Identify which cell holds the provided text, then report its [x, y] central coordinate. 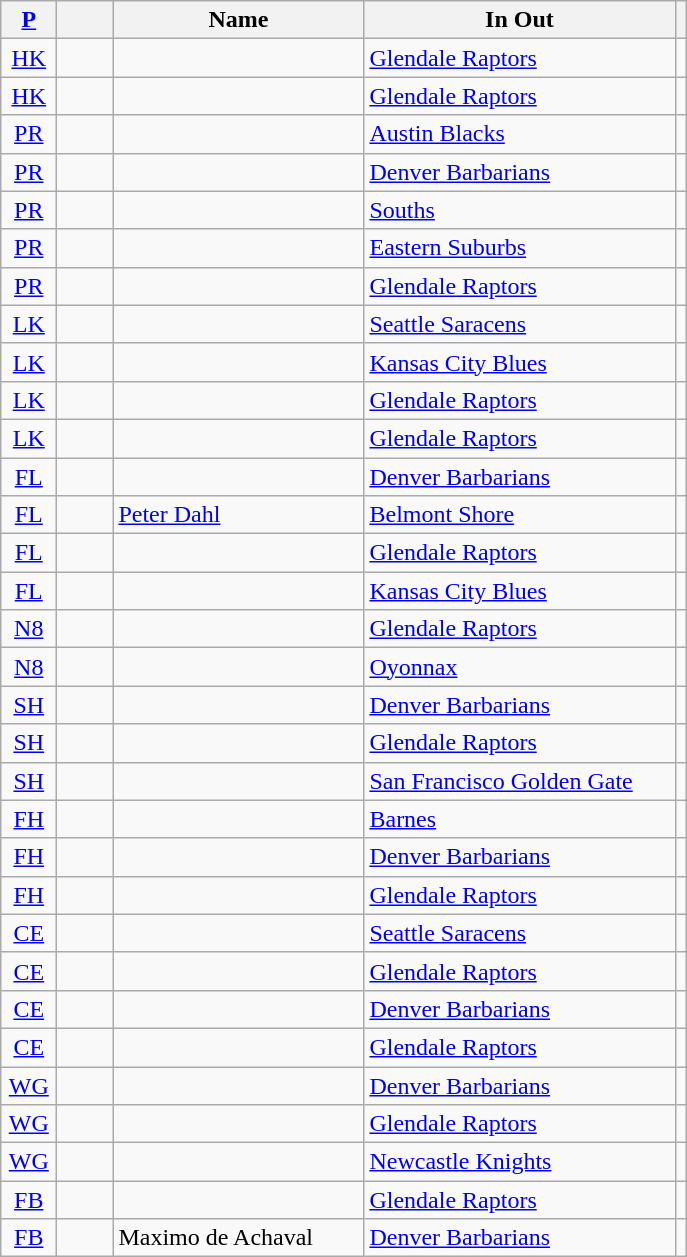
Eastern Suburbs [520, 248]
Peter Dahl [238, 515]
Souths [520, 210]
Newcastle Knights [520, 1162]
Austin Blacks [520, 134]
In Out [520, 20]
Belmont Shore [520, 515]
San Francisco Golden Gate [520, 781]
P [29, 20]
Name [238, 20]
Barnes [520, 819]
Oyonnax [520, 667]
Maximo de Achaval [238, 1238]
